Output the (X, Y) coordinate of the center of the cell containing the given text.  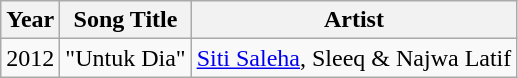
"Untuk Dia" (126, 58)
Song Title (126, 20)
Siti Saleha, Sleeq & Najwa Latif (354, 58)
Year (30, 20)
Artist (354, 20)
2012 (30, 58)
